Scan for the cell matching the given text and deliver its [X, Y] coordinate at center. 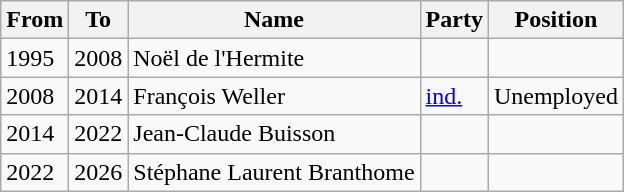
Stéphane Laurent Branthome [274, 172]
ind. [454, 96]
Unemployed [556, 96]
2026 [98, 172]
Name [274, 20]
Jean-Claude Buisson [274, 134]
To [98, 20]
Noël de l'Hermite [274, 58]
François Weller [274, 96]
From [35, 20]
Party [454, 20]
1995 [35, 58]
Position [556, 20]
